Find where the given text appears and provide that cell's center as [X, Y] coordinate. 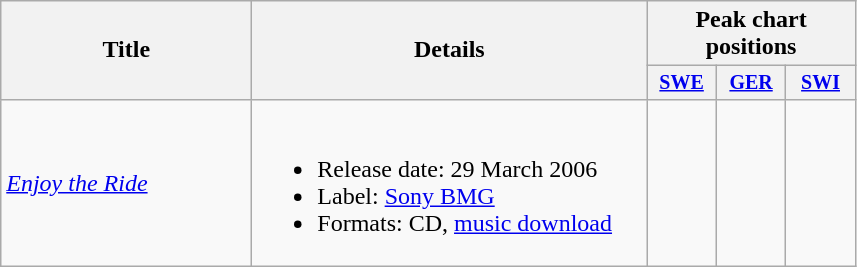
Details [450, 50]
GER [750, 82]
Enjoy the Ride [126, 182]
Title [126, 50]
SWI [820, 82]
Release date: 29 March 2006Label: Sony BMGFormats: CD, music download [450, 182]
Peak chartpositions [751, 34]
SWE [682, 82]
